Locate the cell with the specified text and output its [X, Y] center coordinate. 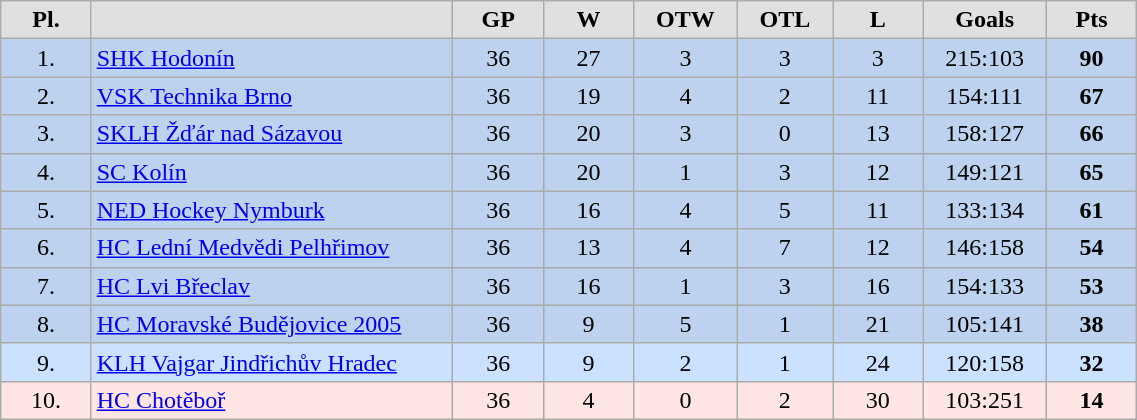
4. [46, 172]
27 [588, 58]
KLH Vajgar Jindřichův Hradec [272, 362]
30 [878, 400]
5. [46, 210]
Pl. [46, 20]
61 [1091, 210]
7. [46, 286]
215:103 [984, 58]
Goals [984, 20]
149:121 [984, 172]
HC Moravské Budějovice 2005 [272, 324]
14 [1091, 400]
154:133 [984, 286]
10. [46, 400]
HC Chotěboř [272, 400]
158:127 [984, 134]
120:158 [984, 362]
6. [46, 248]
OTL [784, 20]
32 [1091, 362]
1. [46, 58]
154:111 [984, 96]
8. [46, 324]
HC Lední Medvědi Pelhřimov [272, 248]
65 [1091, 172]
19 [588, 96]
SC Kolín [272, 172]
53 [1091, 286]
2. [46, 96]
OTW [686, 20]
VSK Technika Brno [272, 96]
103:251 [984, 400]
9. [46, 362]
NED Hockey Nymburk [272, 210]
SHK Hodonín [272, 58]
146:158 [984, 248]
L [878, 20]
24 [878, 362]
21 [878, 324]
W [588, 20]
67 [1091, 96]
HC Lvi Břeclav [272, 286]
7 [784, 248]
90 [1091, 58]
133:134 [984, 210]
38 [1091, 324]
3. [46, 134]
105:141 [984, 324]
54 [1091, 248]
SKLH Žďár nad Sázavou [272, 134]
66 [1091, 134]
GP [498, 20]
Pts [1091, 20]
